Extract the [X, Y] coordinate from the center of the cell holding the provided text.  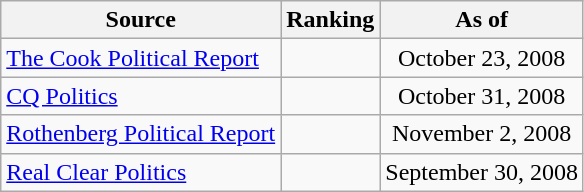
September 30, 2008 [482, 172]
CQ Politics [141, 96]
Ranking [330, 20]
October 23, 2008 [482, 58]
The Cook Political Report [141, 58]
November 2, 2008 [482, 134]
Source [141, 20]
Real Clear Politics [141, 172]
As of [482, 20]
October 31, 2008 [482, 96]
Rothenberg Political Report [141, 134]
